Find where the given text appears and provide that cell's center as (x, y) coordinate. 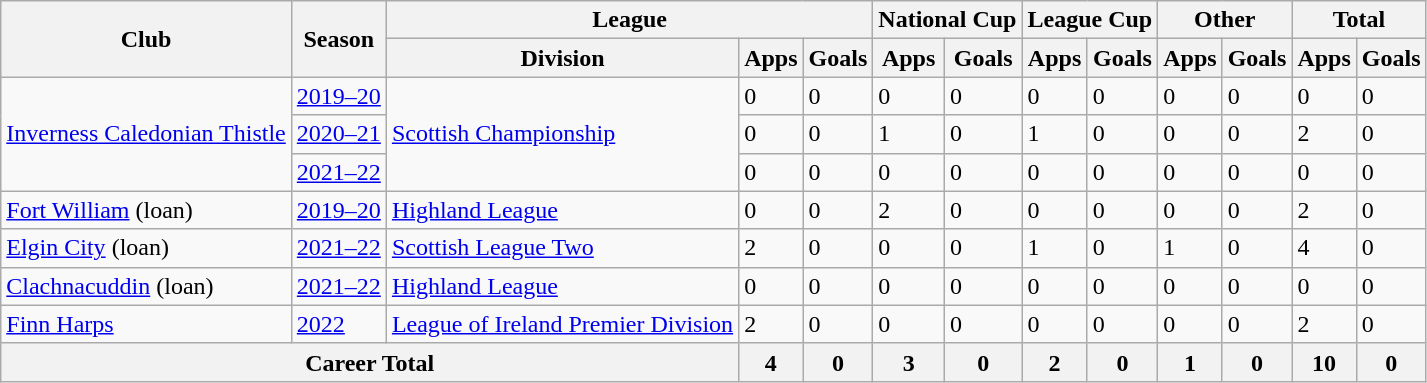
Other (1225, 20)
Club (146, 39)
Finn Harps (146, 324)
Total (1359, 20)
2020–21 (338, 134)
Fort William (loan) (146, 210)
3 (909, 362)
League Cup (1090, 20)
League of Ireland Premier Division (562, 324)
Inverness Caledonian Thistle (146, 134)
Career Total (370, 362)
Season (338, 39)
2022 (338, 324)
Clachnacuddin (loan) (146, 286)
National Cup (948, 20)
Elgin City (loan) (146, 248)
Division (562, 58)
Scottish Championship (562, 134)
Scottish League Two (562, 248)
10 (1324, 362)
League (629, 20)
